Search for the cell housing the specified text and yield its [X, Y] center coordinate. 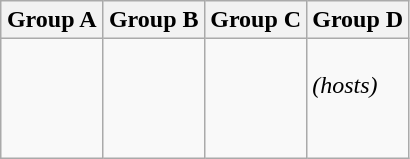
Group C [256, 20]
Group A [52, 20]
Group B [154, 20]
Group D [358, 20]
(hosts) [358, 98]
